Scan for the cell matching the given text and deliver its (x, y) coordinate at center. 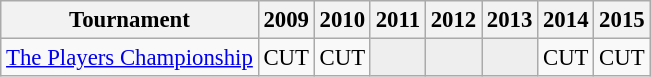
Tournament (130, 20)
2010 (342, 20)
2015 (622, 20)
2014 (566, 20)
2009 (286, 20)
2012 (453, 20)
2011 (398, 20)
The Players Championship (130, 58)
2013 (510, 20)
